Output the (x, y) coordinate of the center of the cell containing the given text.  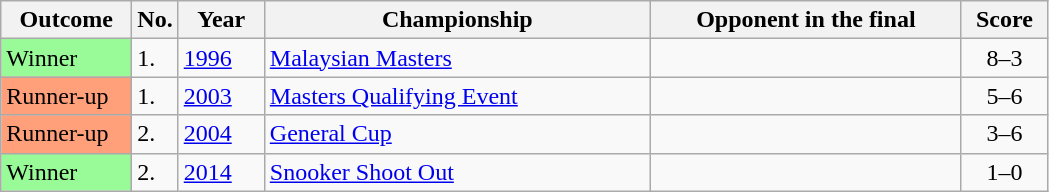
8–3 (1004, 58)
Malaysian Masters (457, 58)
Opponent in the final (806, 20)
5–6 (1004, 96)
Championship (457, 20)
Score (1004, 20)
Snooker Shoot Out (457, 172)
1996 (221, 58)
2004 (221, 134)
General Cup (457, 134)
3–6 (1004, 134)
Year (221, 20)
No. (155, 20)
Outcome (66, 20)
2003 (221, 96)
1–0 (1004, 172)
2014 (221, 172)
Masters Qualifying Event (457, 96)
